From the cell containing the given text, extract its center point as [x, y] coordinate. 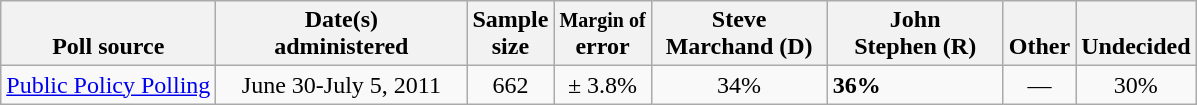
662 [510, 85]
30% [1136, 85]
Public Policy Polling [108, 85]
SteveMarchand (D) [739, 34]
June 30-July 5, 2011 [342, 85]
36% [915, 85]
Margin oferror [602, 34]
34% [739, 85]
JohnStephen (R) [915, 34]
Poll source [108, 34]
Other [1039, 34]
Date(s)administered [342, 34]
± 3.8% [602, 85]
Undecided [1136, 34]
— [1039, 85]
Samplesize [510, 34]
